Locate the cell with the specified text and output its [x, y] center coordinate. 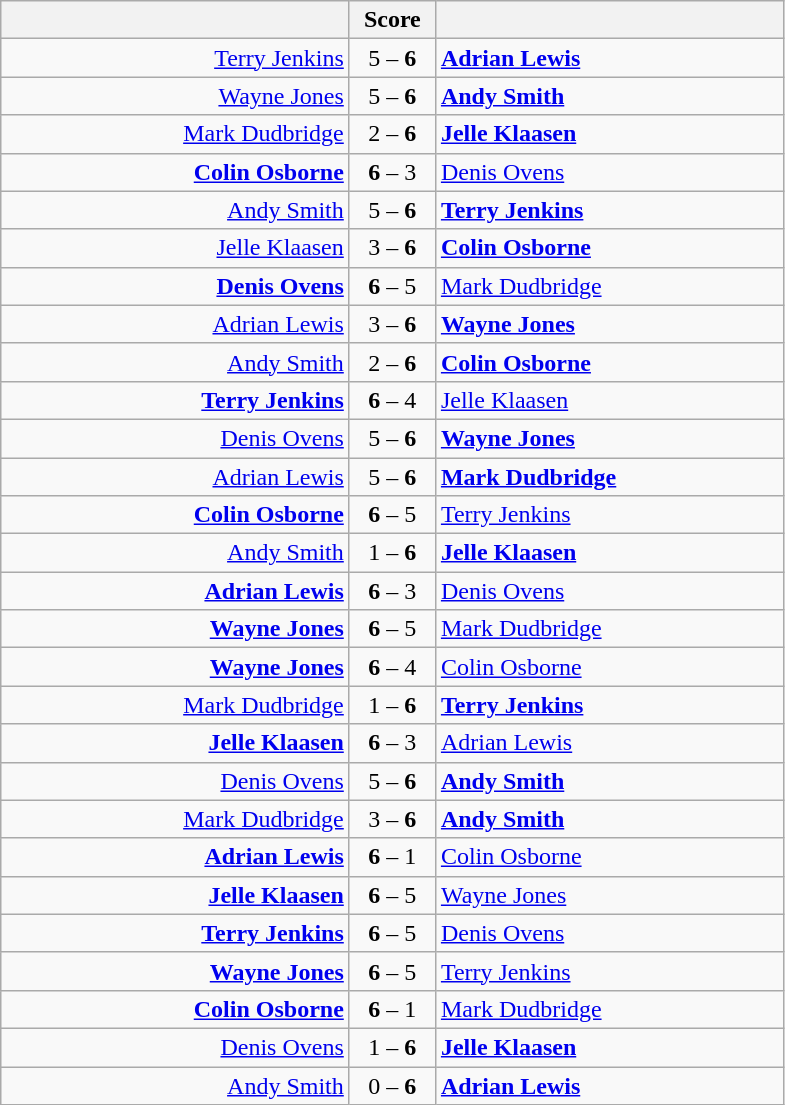
Score [392, 20]
0 – 6 [392, 1085]
